Pinpoint the cell where the given text exists, returning its (x, y) midpoint coordinate. 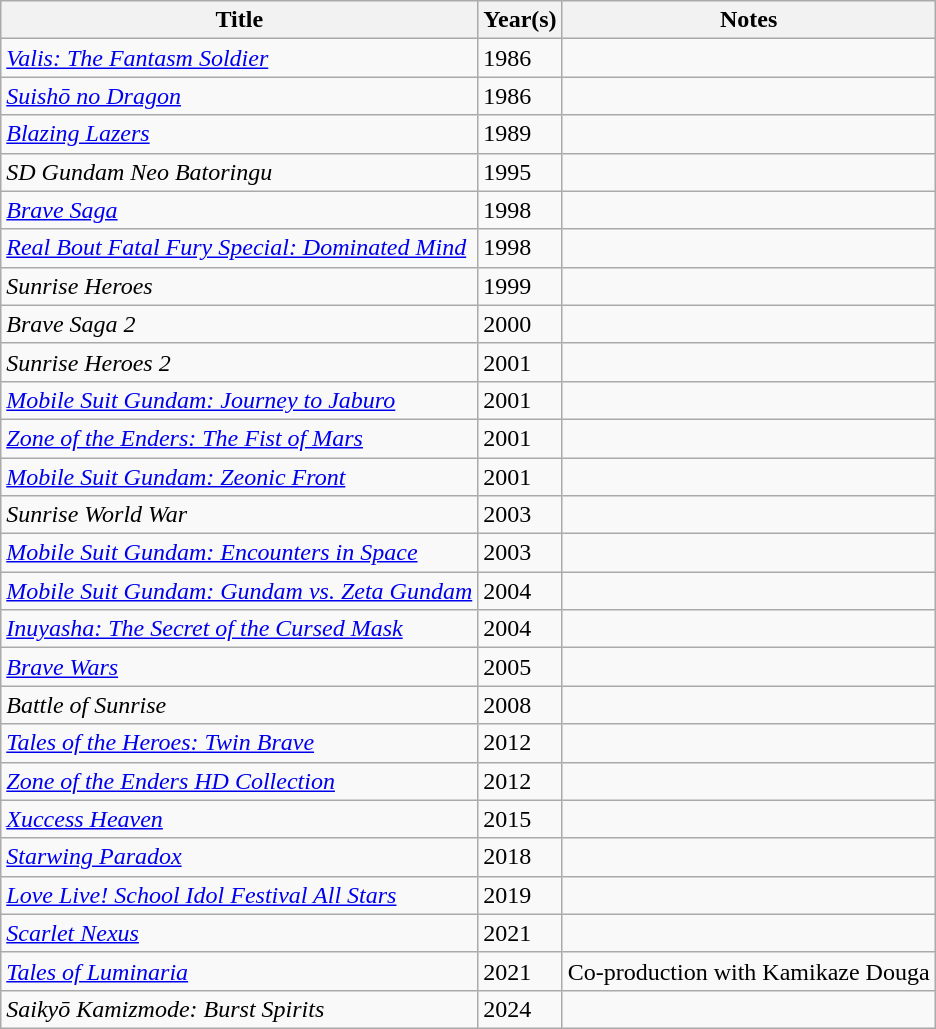
Battle of Sunrise (240, 705)
Sunrise Heroes (240, 286)
2008 (520, 705)
Saikyō Kamizmode: Burst Spirits (240, 1009)
Zone of the Enders: The Fist of Mars (240, 438)
1999 (520, 286)
Mobile Suit Gundam: Zeonic Front (240, 477)
Co-production with Kamikaze Douga (748, 971)
Inuyasha: The Secret of the Cursed Mask (240, 629)
Mobile Suit Gundam: Gundam vs. Zeta Gundam (240, 591)
SD Gundam Neo Batoringu (240, 172)
Sunrise World War (240, 515)
Scarlet Nexus (240, 933)
2018 (520, 857)
Tales of the Heroes: Twin Brave (240, 743)
Year(s) (520, 20)
Blazing Lazers (240, 134)
Brave Saga (240, 210)
Brave Saga 2 (240, 324)
Tales of Luminaria (240, 971)
Mobile Suit Gundam: Encounters in Space (240, 553)
1989 (520, 134)
Xuccess Heaven (240, 819)
Real Bout Fatal Fury Special: Dominated Mind (240, 248)
Valis: The Fantasm Soldier (240, 58)
Title (240, 20)
Notes (748, 20)
2005 (520, 667)
1995 (520, 172)
Brave Wars (240, 667)
2015 (520, 819)
Zone of the Enders HD Collection (240, 781)
2019 (520, 895)
Mobile Suit Gundam: Journey to Jaburo (240, 400)
Love Live! School Idol Festival All Stars (240, 895)
Suishō no Dragon (240, 96)
2000 (520, 324)
Starwing Paradox (240, 857)
2024 (520, 1009)
Sunrise Heroes 2 (240, 362)
